Scan for the cell matching the given text and deliver its [X, Y] coordinate at center. 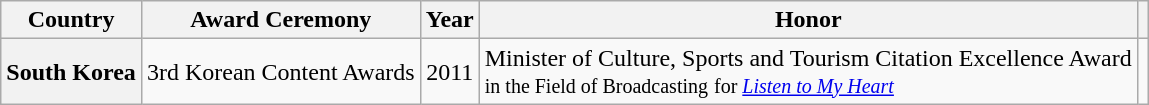
Honor [808, 20]
South Korea [72, 72]
2011 [450, 72]
Year [450, 20]
Country [72, 20]
Minister of Culture, Sports and Tourism Citation Excellence Awardin the Field of Broadcasting for Listen to My Heart [808, 72]
3rd Korean Content Awards [280, 72]
Award Ceremony [280, 20]
